Pinpoint the cell where the given text exists, returning its [X, Y] midpoint coordinate. 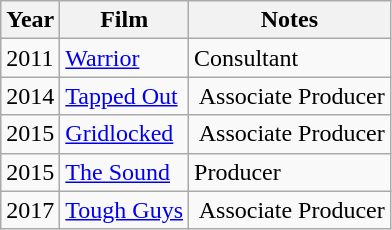
Warrior [124, 58]
The Sound [124, 172]
Film [124, 20]
2011 [30, 58]
2017 [30, 210]
Tapped Out [124, 96]
2014 [30, 96]
Notes [290, 20]
Consultant [290, 58]
Tough Guys [124, 210]
Producer [290, 172]
Year [30, 20]
Gridlocked [124, 134]
